Identify which cell holds the provided text, then report its [X, Y] central coordinate. 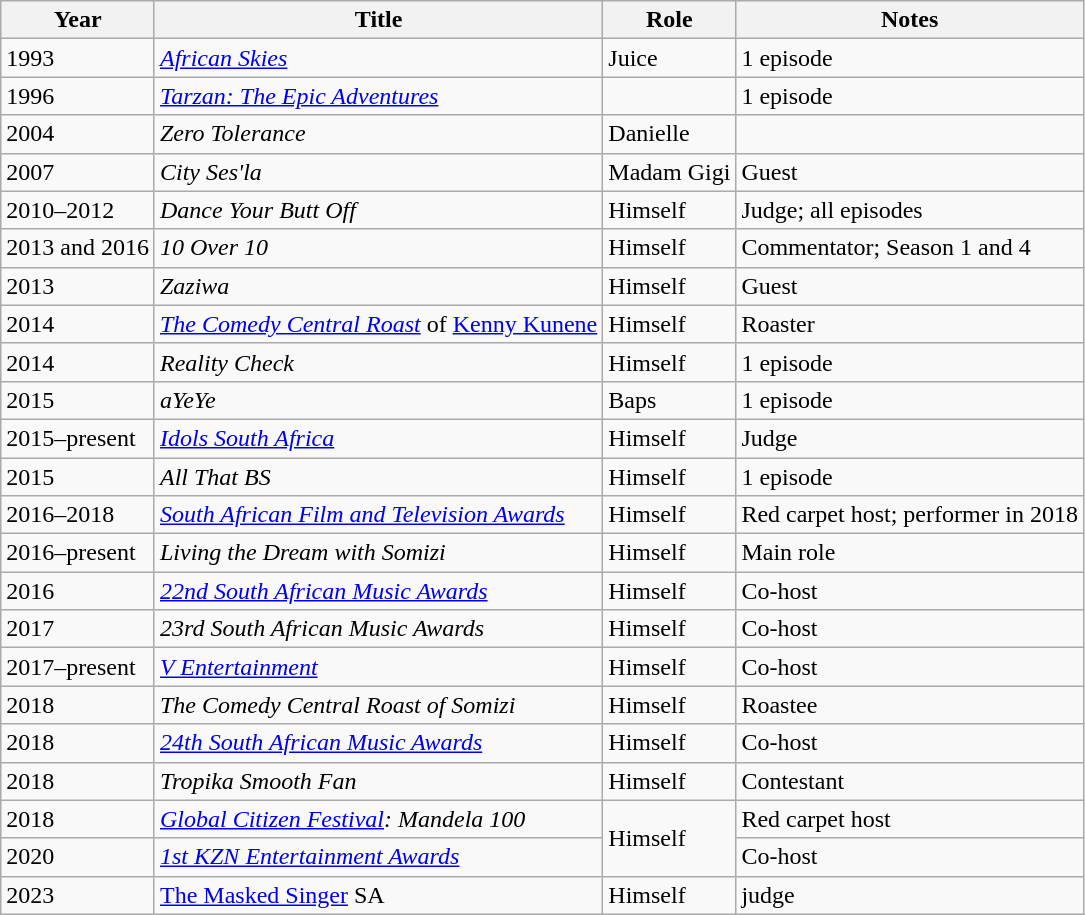
2016 [78, 591]
Red carpet host; performer in 2018 [910, 515]
Roastee [910, 705]
Roaster [910, 324]
24th South African Music Awards [378, 743]
2016–2018 [78, 515]
Idols South Africa [378, 438]
2017 [78, 629]
Tropika Smooth Fan [378, 781]
1993 [78, 58]
Dance Your Butt Off [378, 210]
2010–2012 [78, 210]
23rd South African Music Awards [378, 629]
All That BS [378, 477]
Zero Tolerance [378, 134]
Global Citizen Festival: Mandela 100 [378, 819]
The Comedy Central Roast of Kenny Kunene [378, 324]
The Comedy Central Roast of Somizi [378, 705]
Commentator; Season 1 and 4 [910, 248]
aYeYe [378, 400]
Judge; all episodes [910, 210]
2020 [78, 857]
1996 [78, 96]
City Ses'la [378, 172]
judge [910, 895]
2015–present [78, 438]
Living the Dream with Somizi [378, 553]
African Skies [378, 58]
Baps [670, 400]
2023 [78, 895]
The Masked Singer SA [378, 895]
Juice [670, 58]
Judge [910, 438]
2004 [78, 134]
Red carpet host [910, 819]
Danielle [670, 134]
2013 and 2016 [78, 248]
Notes [910, 20]
2013 [78, 286]
10 Over 10 [378, 248]
Title [378, 20]
Role [670, 20]
22nd South African Music Awards [378, 591]
Tarzan: The Epic Adventures [378, 96]
South African Film and Television Awards [378, 515]
2007 [78, 172]
Main role [910, 553]
V Entertainment [378, 667]
1st KZN Entertainment Awards [378, 857]
Contestant [910, 781]
Madam Gigi [670, 172]
Year [78, 20]
Zaziwa [378, 286]
2017–present [78, 667]
Reality Check [378, 362]
2016–present [78, 553]
